Detect which cell encompasses the target text, then output its [x, y] center coordinate. 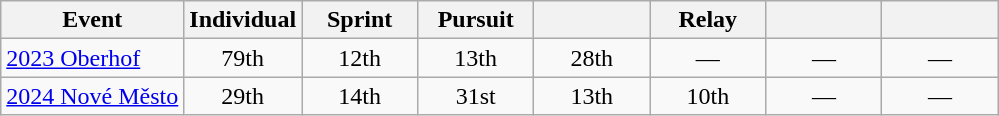
Sprint [360, 20]
14th [360, 96]
2023 Oberhof [92, 58]
29th [243, 96]
Individual [243, 20]
31st [476, 96]
79th [243, 58]
10th [708, 96]
12th [360, 58]
Relay [708, 20]
2024 Nové Město [92, 96]
Event [92, 20]
28th [592, 58]
Pursuit [476, 20]
